Find where the given text appears and provide that cell's center as (X, Y) coordinate. 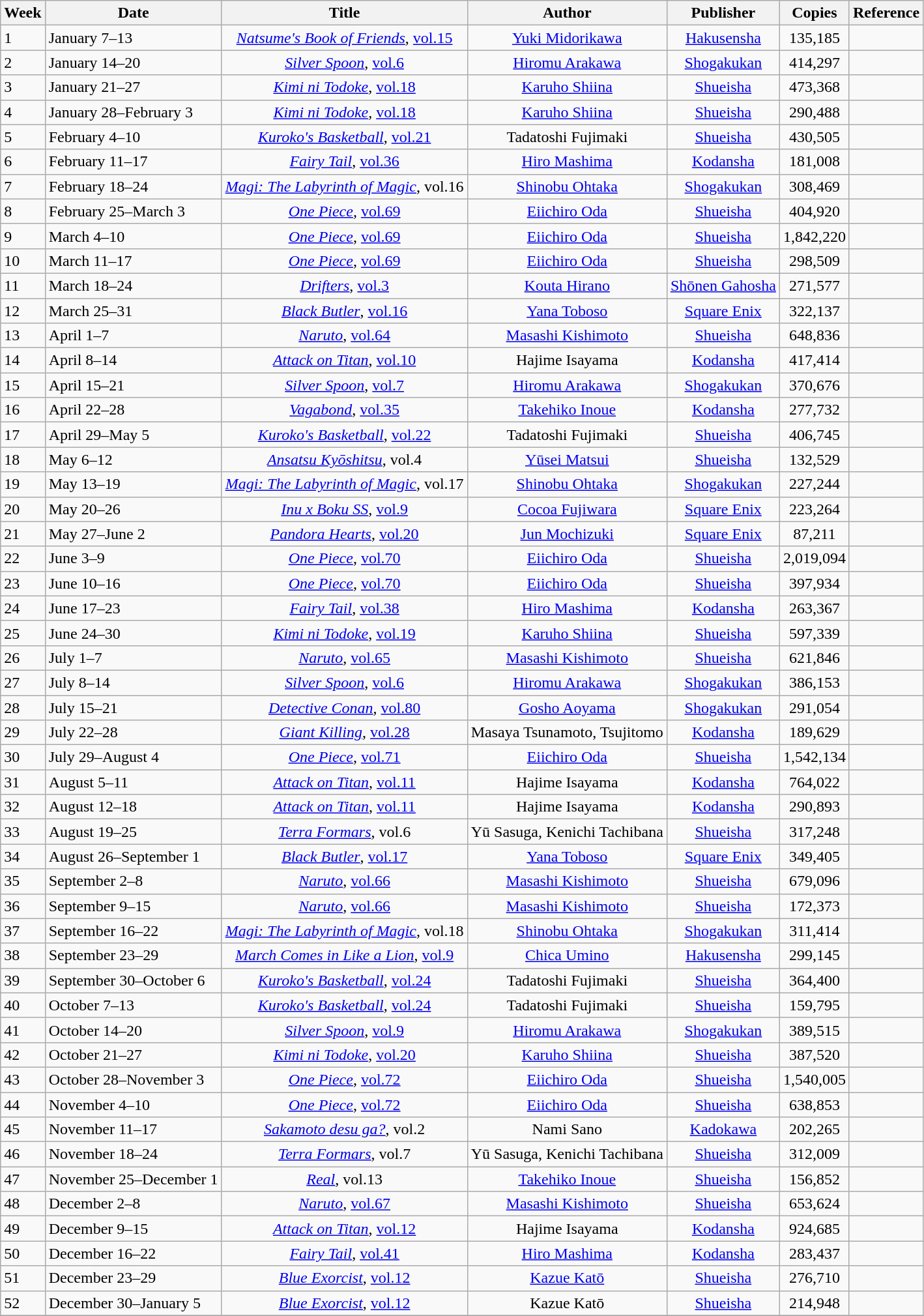
389,515 (815, 1030)
312,009 (815, 1154)
Inu x Boku SS, vol.9 (344, 509)
13 (23, 336)
August 12–18 (133, 807)
52 (23, 1303)
5 (23, 137)
349,405 (815, 856)
Black Butler, vol.16 (344, 311)
49 (23, 1229)
8 (23, 211)
214,948 (815, 1303)
39 (23, 980)
Sakamoto desu ga?, vol.2 (344, 1130)
41 (23, 1030)
48 (23, 1204)
227,244 (815, 484)
322,137 (815, 311)
11 (23, 285)
406,745 (815, 435)
July 8–14 (133, 682)
17 (23, 435)
223,264 (815, 509)
12 (23, 311)
One Piece, vol.71 (344, 757)
March 11–17 (133, 261)
18 (23, 460)
February 25–March 3 (133, 211)
9 (23, 236)
31 (23, 782)
November 18–24 (133, 1154)
Reference (886, 13)
46 (23, 1154)
Date (133, 13)
311,414 (815, 931)
638,853 (815, 1105)
364,400 (815, 980)
September 16–22 (133, 931)
473,368 (815, 87)
35 (23, 881)
21 (23, 534)
Publisher (723, 13)
Attack on Titan, vol.10 (344, 360)
172,373 (815, 906)
Real, vol.13 (344, 1179)
404,920 (815, 211)
51 (23, 1278)
Kouta Hirano (567, 285)
January 28–February 3 (133, 112)
189,629 (815, 733)
October 28–November 3 (133, 1079)
26 (23, 658)
202,265 (815, 1130)
February 4–10 (133, 137)
Terra Formars, vol.7 (344, 1154)
22 (23, 559)
87,211 (815, 534)
Magi: The Labyrinth of Magic, vol.16 (344, 186)
April 15–21 (133, 385)
January 14–20 (133, 63)
October 7–13 (133, 1005)
November 11–17 (133, 1130)
10 (23, 261)
291,054 (815, 707)
Ansatsu Kyōshitsu, vol.4 (344, 460)
159,795 (815, 1005)
397,934 (815, 583)
Kuroko's Basketball, vol.21 (344, 137)
May 20–26 (133, 509)
June 10–16 (133, 583)
September 9–15 (133, 906)
387,520 (815, 1055)
4 (23, 112)
45 (23, 1130)
181,008 (815, 162)
370,676 (815, 385)
34 (23, 856)
1,842,220 (815, 236)
386,153 (815, 682)
Fairy Tail, vol.41 (344, 1253)
September 30–October 6 (133, 980)
Copies (815, 13)
Title (344, 13)
April 1–7 (133, 336)
July 22–28 (133, 733)
May 13–19 (133, 484)
25 (23, 633)
June 3–9 (133, 559)
23 (23, 583)
Masaya Tsunamoto, Tsujitomo (567, 733)
July 1–7 (133, 658)
October 21–27 (133, 1055)
November 25–December 1 (133, 1179)
Kuroko's Basketball, vol.22 (344, 435)
Nami Sano (567, 1130)
6 (23, 162)
132,529 (815, 460)
Natsume's Book of Friends, vol.15 (344, 38)
Shōnen Gahosha (723, 285)
42 (23, 1055)
24 (23, 608)
14 (23, 360)
19 (23, 484)
36 (23, 906)
283,437 (815, 1253)
3 (23, 87)
Kimi ni Todoke, vol.19 (344, 633)
September 23–29 (133, 956)
November 4–10 (133, 1105)
July 29–August 4 (133, 757)
April 22–28 (133, 410)
August 26–September 1 (133, 856)
648,836 (815, 336)
Author (567, 13)
44 (23, 1105)
March 4–10 (133, 236)
308,469 (815, 186)
Black Butler, vol.17 (344, 856)
16 (23, 410)
298,509 (815, 261)
30 (23, 757)
Yuki Midorikawa (567, 38)
621,846 (815, 658)
Kimi ni Todoke, vol.20 (344, 1055)
April 8–14 (133, 360)
February 18–24 (133, 186)
Attack on Titan, vol.12 (344, 1229)
January 7–13 (133, 38)
290,488 (815, 112)
Detective Conan, vol.80 (344, 707)
47 (23, 1179)
50 (23, 1253)
July 15–21 (133, 707)
October 14–20 (133, 1030)
December 23–29 (133, 1278)
Silver Spoon, vol.7 (344, 385)
430,505 (815, 137)
Chica Umino (567, 956)
135,185 (815, 38)
Silver Spoon, vol.9 (344, 1030)
Terra Formars, vol.6 (344, 832)
June 24–30 (133, 633)
679,096 (815, 881)
May 6–12 (133, 460)
263,367 (815, 608)
764,022 (815, 782)
August 5–11 (133, 782)
February 11–17 (133, 162)
Vagabond, vol.35 (344, 410)
Magi: The Labyrinth of Magic, vol.18 (344, 931)
299,145 (815, 956)
December 16–22 (133, 1253)
277,732 (815, 410)
1,542,134 (815, 757)
15 (23, 385)
March Comes in Like a Lion, vol.9 (344, 956)
January 21–27 (133, 87)
Kadokawa (723, 1130)
March 18–24 (133, 285)
Pandora Hearts, vol.20 (344, 534)
Giant Killing, vol.28 (344, 733)
28 (23, 707)
924,685 (815, 1229)
156,852 (815, 1179)
Fairy Tail, vol.36 (344, 162)
August 19–25 (133, 832)
38 (23, 956)
Drifters, vol.3 (344, 285)
653,624 (815, 1204)
2 (23, 63)
40 (23, 1005)
20 (23, 509)
May 27–June 2 (133, 534)
43 (23, 1079)
June 17–23 (133, 608)
417,414 (815, 360)
1,540,005 (815, 1079)
414,297 (815, 63)
Naruto, vol.67 (344, 1204)
33 (23, 832)
April 29–May 5 (133, 435)
271,577 (815, 285)
Magi: The Labyrinth of Magic, vol.17 (344, 484)
Jun Mochizuki (567, 534)
Naruto, vol.65 (344, 658)
December 30–January 5 (133, 1303)
March 25–31 (133, 311)
Cocoa Fujiwara (567, 509)
Gosho Aoyama (567, 707)
317,248 (815, 832)
27 (23, 682)
7 (23, 186)
1 (23, 38)
December 9–15 (133, 1229)
276,710 (815, 1278)
September 2–8 (133, 881)
29 (23, 733)
32 (23, 807)
Week (23, 13)
Naruto, vol.64 (344, 336)
290,893 (815, 807)
December 2–8 (133, 1204)
Fairy Tail, vol.38 (344, 608)
2,019,094 (815, 559)
597,339 (815, 633)
37 (23, 931)
Yūsei Matsui (567, 460)
